Search for the cell housing the specified text and yield its (X, Y) center coordinate. 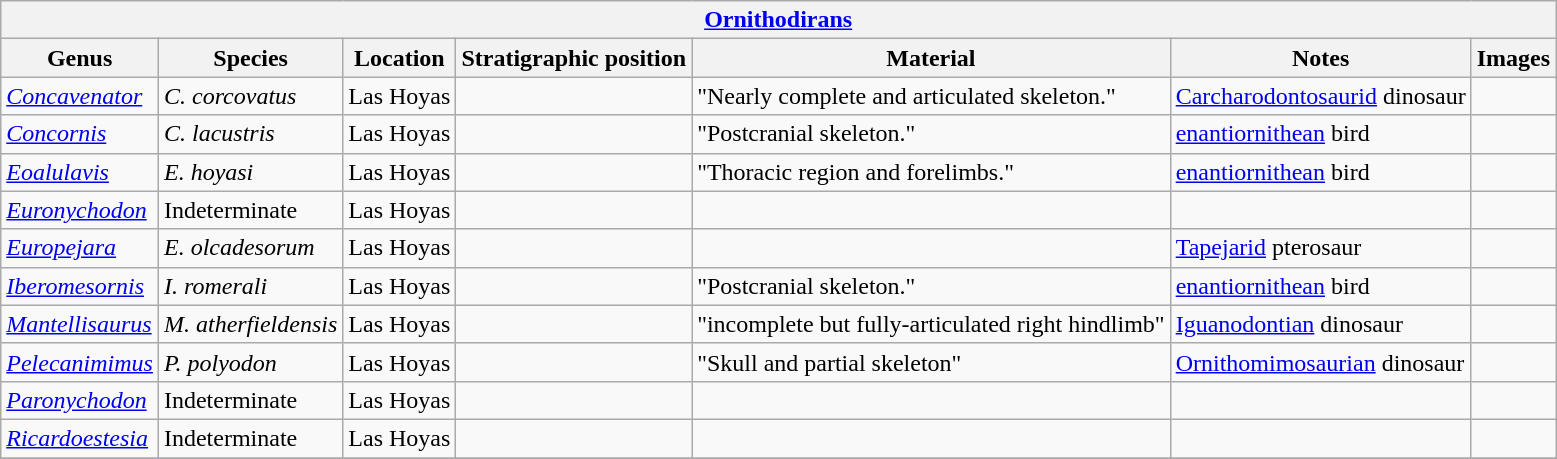
Tapejarid pterosaur (1320, 248)
Material (932, 58)
Species (250, 58)
Paronychodon (80, 400)
C. corcovatus (250, 96)
Concornis (80, 134)
Images (1513, 58)
Mantellisaurus (80, 324)
Euronychodon (80, 210)
I. romerali (250, 286)
Carcharodontosaurid dinosaur (1320, 96)
Location (400, 58)
"Skull and partial skeleton" (932, 362)
C. lacustris (250, 134)
Eoalulavis (80, 172)
Iberomesornis (80, 286)
E. olcadesorum (250, 248)
Ricardoestesia (80, 438)
M. atherfieldensis (250, 324)
Ornithodirans (778, 20)
E. hoyasi (250, 172)
Iguanodontian dinosaur (1320, 324)
Pelecanimimus (80, 362)
Europejara (80, 248)
"Thoracic region and forelimbs." (932, 172)
Notes (1320, 58)
"incomplete but fully-articulated right hindlimb" (932, 324)
P. polyodon (250, 362)
"Nearly complete and articulated skeleton." (932, 96)
Stratigraphic position (574, 58)
Genus (80, 58)
Ornithomimosaurian dinosaur (1320, 362)
Concavenator (80, 96)
